For the text-containing cell, return its midpoint in [x, y] coordinate format. 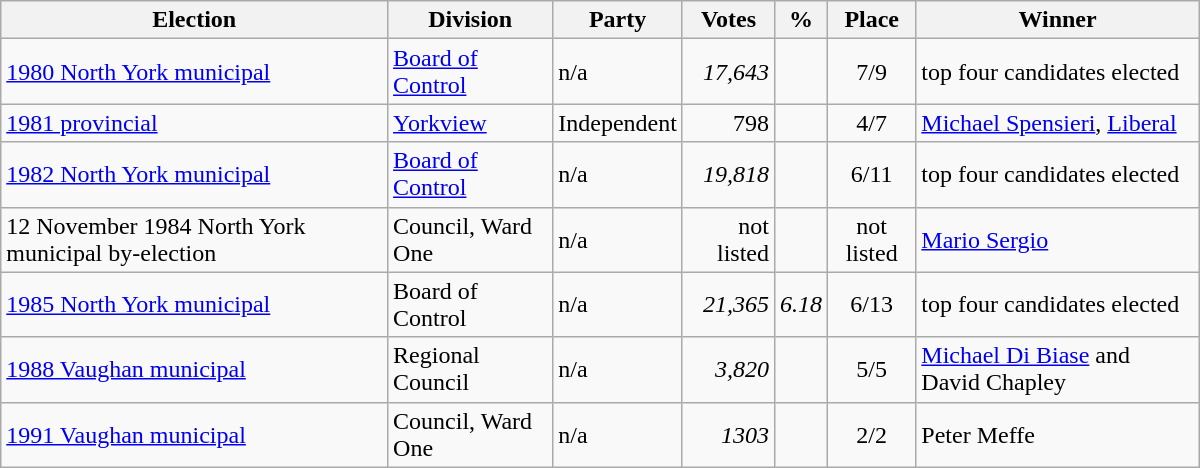
19,818 [728, 174]
Votes [728, 20]
Independent [618, 123]
1985 North York municipal [194, 304]
1991 Vaughan municipal [194, 434]
Division [470, 20]
6/11 [872, 174]
Regional Council [470, 370]
3,820 [728, 370]
21,365 [728, 304]
2/2 [872, 434]
Michael Di Biase and David Chapley [1058, 370]
Party [618, 20]
1982 North York municipal [194, 174]
1980 North York municipal [194, 72]
Peter Meffe [1058, 434]
798 [728, 123]
1981 provincial [194, 123]
6/13 [872, 304]
5/5 [872, 370]
7/9 [872, 72]
4/7 [872, 123]
Winner [1058, 20]
17,643 [728, 72]
% [802, 20]
12 November 1984 North York municipal by-election [194, 240]
Election [194, 20]
1988 Vaughan municipal [194, 370]
Mario Sergio [1058, 240]
6.18 [802, 304]
1303 [728, 434]
Michael Spensieri, Liberal [1058, 123]
Yorkview [470, 123]
Place [872, 20]
